Find where the given text appears and provide that cell's center as [x, y] coordinate. 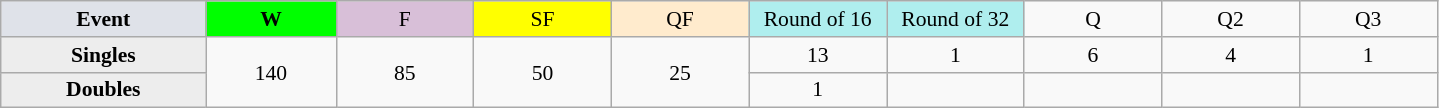
Q3 [1368, 19]
QF [680, 19]
4 [1231, 55]
Q2 [1231, 19]
Doubles [104, 90]
Round of 32 [955, 19]
Round of 16 [818, 19]
Event [104, 19]
25 [680, 72]
6 [1093, 55]
Q [1093, 19]
F [405, 19]
140 [271, 72]
13 [818, 55]
SF [543, 19]
Singles [104, 55]
85 [405, 72]
W [271, 19]
50 [543, 72]
